Return [x, y] of the center of cell containing provided text 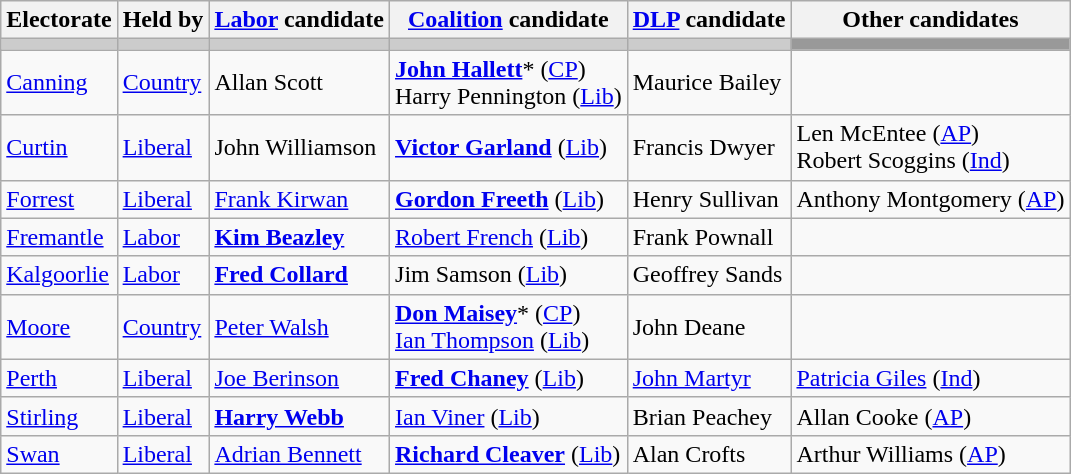
Allan Scott [300, 82]
Len McEntee (AP)Robert Scoggins (Ind) [930, 148]
Francis Dwyer [709, 148]
Joe Berinson [300, 378]
Frank Pownall [709, 237]
Stirling [59, 416]
Coalition candidate [509, 20]
Moore [59, 326]
Patricia Giles (Ind) [930, 378]
Fremantle [59, 237]
Victor Garland (Lib) [509, 148]
Curtin [59, 148]
Harry Webb [300, 416]
Maurice Bailey [709, 82]
Adrian Bennett [300, 454]
Swan [59, 454]
Henry Sullivan [709, 199]
Electorate [59, 20]
John Martyr [709, 378]
Richard Cleaver (Lib) [509, 454]
Kalgoorlie [59, 275]
Geoffrey Sands [709, 275]
Robert French (Lib) [509, 237]
Anthony Montgomery (AP) [930, 199]
John Deane [709, 326]
Fred Collard [300, 275]
Other candidates [930, 20]
Held by [163, 20]
Allan Cooke (AP) [930, 416]
Frank Kirwan [300, 199]
Brian Peachey [709, 416]
Kim Beazley [300, 237]
Canning [59, 82]
Ian Viner (Lib) [509, 416]
DLP candidate [709, 20]
Gordon Freeth (Lib) [509, 199]
Alan Crofts [709, 454]
Forrest [59, 199]
Fred Chaney (Lib) [509, 378]
John Hallett* (CP)Harry Pennington (Lib) [509, 82]
Arthur Williams (AP) [930, 454]
John Williamson [300, 148]
Jim Samson (Lib) [509, 275]
Labor candidate [300, 20]
Don Maisey* (CP)Ian Thompson (Lib) [509, 326]
Perth [59, 378]
Peter Walsh [300, 326]
